Locate the cell with the specified text and output its (X, Y) center coordinate. 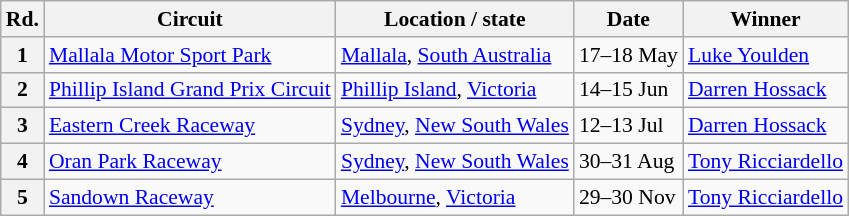
5 (22, 197)
Rd. (22, 19)
Mallala Motor Sport Park (190, 55)
Phillip Island Grand Prix Circuit (190, 90)
Oran Park Raceway (190, 162)
Location / state (455, 19)
30–31 Aug (628, 162)
29–30 Nov (628, 197)
Melbourne, Victoria (455, 197)
3 (22, 126)
Luke Youlden (766, 55)
14–15 Jun (628, 90)
Eastern Creek Raceway (190, 126)
Phillip Island, Victoria (455, 90)
Mallala, South Australia (455, 55)
Sandown Raceway (190, 197)
Circuit (190, 19)
17–18 May (628, 55)
12–13 Jul (628, 126)
1 (22, 55)
4 (22, 162)
2 (22, 90)
Winner (766, 19)
Date (628, 19)
